Output the (x, y) coordinate of the center of the cell containing the given text.  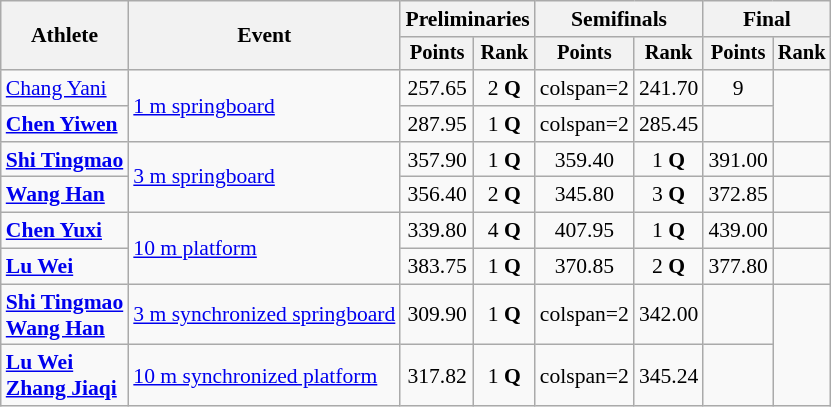
Final (766, 19)
1 m springboard (264, 106)
10 m platform (264, 248)
372.85 (738, 195)
Wang Han (65, 195)
Lu Wei (65, 267)
Athlete (65, 36)
357.90 (437, 160)
Chen Yuxi (65, 231)
342.00 (668, 314)
439.00 (738, 231)
Chen Yiwen (65, 124)
Preliminaries (467, 19)
241.70 (668, 88)
10 m synchronized platform (264, 376)
4 Q (504, 231)
9 (738, 88)
Shi TingmaoWang Han (65, 314)
Semifinals (620, 19)
Lu WeiZhang Jiaqi (65, 376)
285.45 (668, 124)
391.00 (738, 160)
383.75 (437, 267)
Chang Yani (65, 88)
Shi Tingmao (65, 160)
356.40 (437, 195)
339.80 (437, 231)
257.65 (437, 88)
407.95 (584, 231)
345.24 (668, 376)
377.80 (738, 267)
345.80 (584, 195)
359.40 (584, 160)
287.95 (437, 124)
3 m synchronized springboard (264, 314)
3 Q (668, 195)
Event (264, 36)
309.90 (437, 314)
370.85 (584, 267)
317.82 (437, 376)
3 m springboard (264, 178)
